Scan for the cell matching the given text and deliver its [X, Y] coordinate at center. 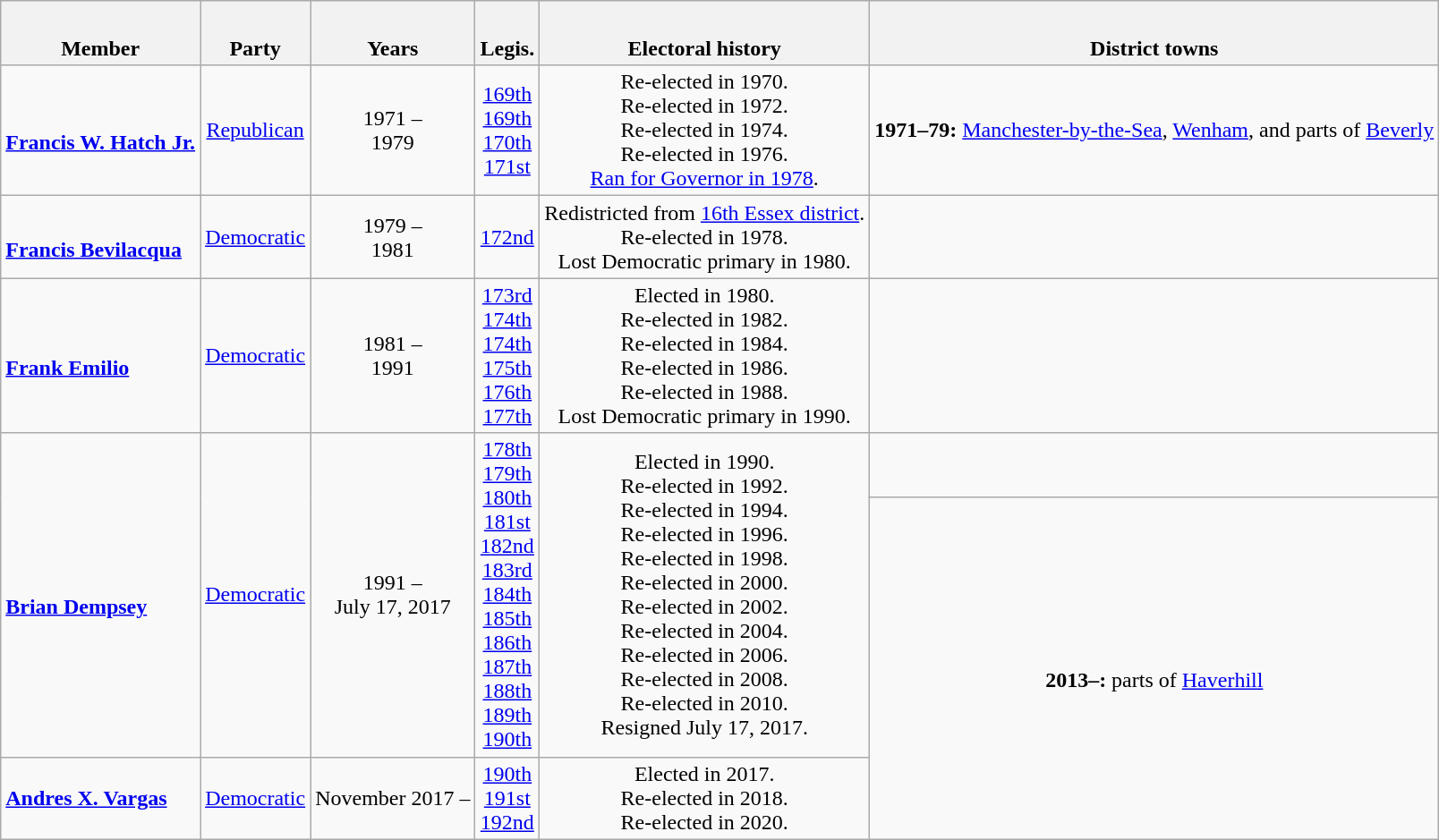
District towns [1154, 33]
Member [100, 33]
2013–: parts of Haverhill [1154, 668]
1981 –1991 [393, 356]
Redistricted from 16th Essex district.Re-elected in 1978.Lost Democratic primary in 1980. [705, 237]
Francis W. Hatch Jr. [100, 131]
Brian Dempsey [100, 595]
190th191st192nd [507, 798]
Party [256, 33]
172nd [507, 237]
Elected in 1980.Re-elected in 1982.Re-elected in 1984.Re-elected in 1986.Re-elected in 1988.Lost Democratic primary in 1990. [705, 356]
Frank Emilio [100, 356]
1979 –1981 [393, 237]
1971–79: Manchester-by-the-Sea, Wenham, and parts of Beverly [1154, 131]
173rd174th174th175th176th177th [507, 356]
Francis Bevilacqua [100, 237]
1991 –July 17, 2017 [393, 595]
Re-elected in 1970.Re-elected in 1972.Re-elected in 1974.Re-elected in 1976.Ran for Governor in 1978. [705, 131]
1971 –1979 [393, 131]
Republican [256, 131]
Years [393, 33]
169th169th170th171st [507, 131]
Elected in 2017.Re-elected in 2018.Re-elected in 2020. [705, 798]
Electoral history [705, 33]
November 2017 – [393, 798]
Legis. [507, 33]
178th179th180th181st182nd183rd184th185th186th187th188th189th190th [507, 595]
Andres X. Vargas [100, 798]
